From the cell containing the given text, extract its center point as (x, y) coordinate. 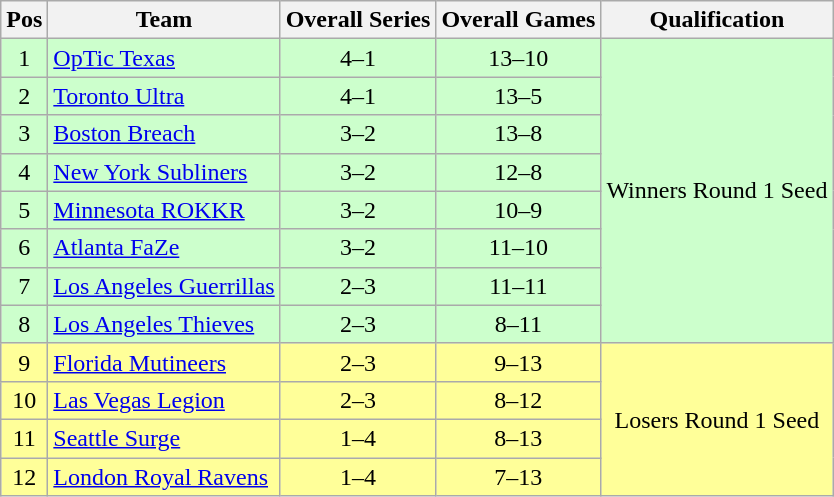
New York Subliners (164, 172)
Minnesota ROKKR (164, 210)
Pos (24, 20)
Losers Round 1 Seed (717, 419)
7 (24, 286)
6 (24, 248)
Florida Mutineers (164, 362)
11–11 (518, 286)
11 (24, 438)
13–5 (518, 96)
1 (24, 58)
Boston Breach (164, 134)
OpTic Texas (164, 58)
8–11 (518, 324)
Toronto Ultra (164, 96)
13–10 (518, 58)
Qualification (717, 20)
Los Angeles Thieves (164, 324)
10–9 (518, 210)
London Royal Ravens (164, 477)
7–13 (518, 477)
13–8 (518, 134)
Overall Games (518, 20)
8–13 (518, 438)
12 (24, 477)
11–10 (518, 248)
5 (24, 210)
Winners Round 1 Seed (717, 191)
12–8 (518, 172)
Atlanta FaZe (164, 248)
10 (24, 400)
9–13 (518, 362)
Team (164, 20)
Los Angeles Guerrillas (164, 286)
9 (24, 362)
4 (24, 172)
Las Vegas Legion (164, 400)
Seattle Surge (164, 438)
8 (24, 324)
Overall Series (358, 20)
3 (24, 134)
8–12 (518, 400)
2 (24, 96)
